Capture the cell that displays the provided text and extract its [X, Y] central coordinate. 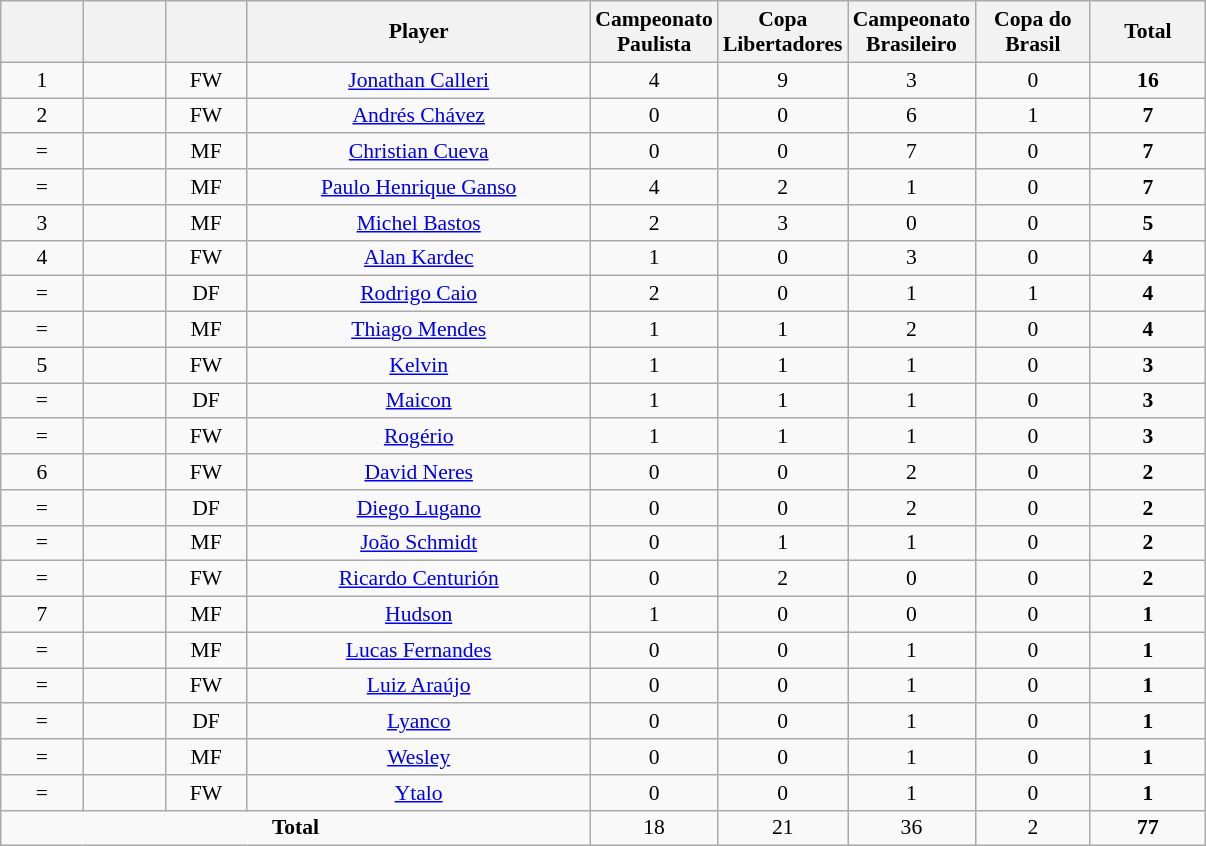
Copa Libertadores [783, 32]
Ytalo [418, 793]
21 [783, 828]
9 [783, 80]
Michel Bastos [418, 223]
Lyanco [418, 722]
Player [418, 32]
Jonathan Calleri [418, 80]
Rodrigo Caio [418, 294]
Luiz Araújo [418, 686]
77 [1148, 828]
16 [1148, 80]
Diego Lugano [418, 508]
David Neres [418, 472]
Thiago Mendes [418, 330]
Campeonato Brasileiro [912, 32]
18 [654, 828]
Andrés Chávez [418, 116]
Paulo Henrique Ganso [418, 187]
Campeonato Paulista [654, 32]
Maicon [418, 401]
Kelvin [418, 365]
36 [912, 828]
Copa do Brasil [1032, 32]
Alan Kardec [418, 258]
Rogério [418, 437]
João Schmidt [418, 543]
Wesley [418, 757]
Lucas Fernandes [418, 650]
Ricardo Centurión [418, 579]
Christian Cueva [418, 152]
Hudson [418, 615]
